Identify which cell holds the provided text, then report its (x, y) central coordinate. 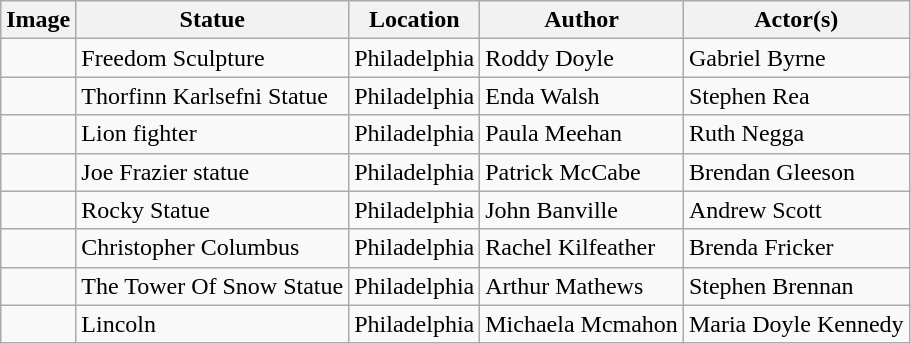
Roddy Doyle (582, 58)
John Banville (582, 210)
Joe Frazier statue (212, 172)
Brenda Fricker (796, 248)
Rachel Kilfeather (582, 248)
Stephen Brennan (796, 286)
Maria Doyle Kennedy (796, 324)
Arthur Mathews (582, 286)
Stephen Rea (796, 96)
Thorfinn Karlsefni Statue (212, 96)
Actor(s) (796, 20)
Lion fighter (212, 134)
Freedom Sculpture (212, 58)
Lincoln (212, 324)
Andrew Scott (796, 210)
Brendan Gleeson (796, 172)
The Tower Of Snow Statue (212, 286)
Michaela Mcmahon (582, 324)
Paula Meehan (582, 134)
Statue (212, 20)
Image (38, 20)
Patrick McCabe (582, 172)
Christopher Columbus (212, 248)
Location (414, 20)
Enda Walsh (582, 96)
Gabriel Byrne (796, 58)
Ruth Negga (796, 134)
Rocky Statue (212, 210)
Author (582, 20)
